Provide the [x, y] coordinate of the cell's center where the given text is located.  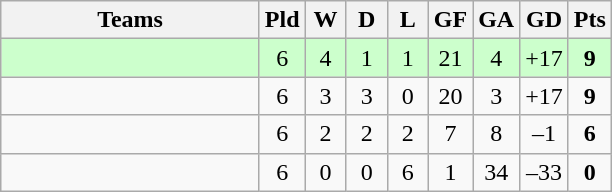
7 [450, 134]
GF [450, 20]
Teams [130, 20]
GA [496, 20]
D [366, 20]
GD [544, 20]
W [326, 20]
34 [496, 172]
–1 [544, 134]
–33 [544, 172]
L [408, 20]
Pts [590, 20]
20 [450, 96]
8 [496, 134]
21 [450, 58]
Pld [282, 20]
